Capture the cell that displays the provided text and extract its [X, Y] central coordinate. 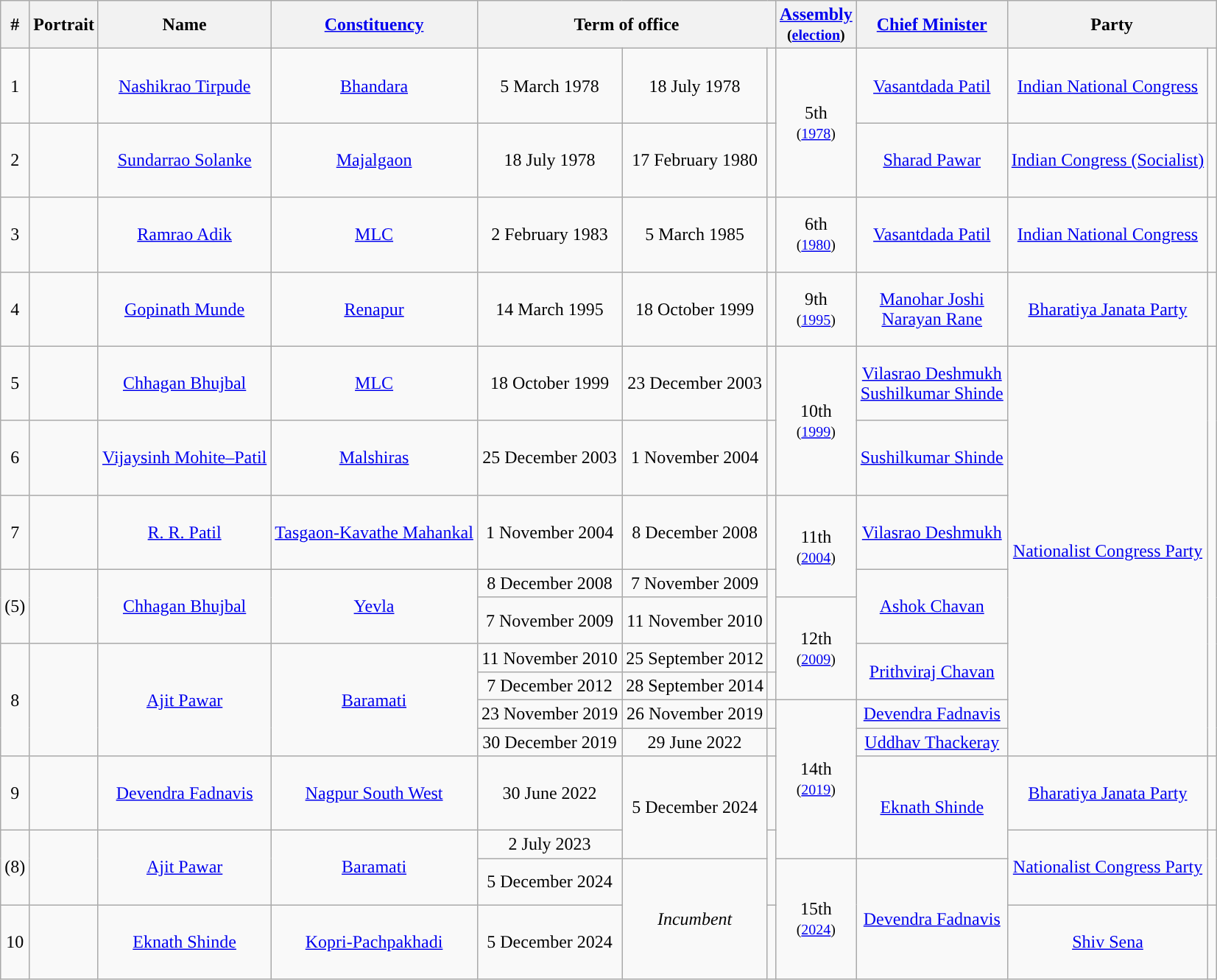
Indian Congress (Socialist) [1107, 161]
Yevla [374, 607]
(8) [15, 867]
30 December 2019 [549, 741]
1 [15, 85]
23 December 2003 [695, 383]
Incumbent [695, 919]
29 June 2022 [695, 741]
7 [15, 532]
9th(1995) [816, 309]
2 February 1983 [549, 234]
Kopri-Pachpakhadi [374, 942]
17 February 1980 [695, 161]
Renapur [374, 309]
23 November 2019 [549, 713]
(5) [15, 607]
# [15, 25]
2 July 2023 [549, 845]
Sushilkumar Shinde [932, 458]
25 December 2003 [549, 458]
9 [15, 794]
Portrait [64, 25]
14th(2019) [816, 779]
Ashok Chavan [932, 607]
Majalgaon [374, 161]
Sharad Pawar [932, 161]
Uddhav Thackeray [932, 741]
Vilasrao DeshmukhSushilkumar Shinde [932, 383]
10th(1999) [816, 420]
Tasgaon-Kavathe Mahankal [374, 532]
4 [15, 309]
5 March 1985 [695, 234]
Bhandara [374, 85]
Prithviraj Chavan [932, 671]
5 March 1978 [549, 85]
3 [15, 234]
Name [184, 25]
6th(1980) [816, 234]
Nagpur South West [374, 794]
5th(1978) [816, 123]
14 March 1995 [549, 309]
Vijaysinh Mohite–Patil [184, 458]
Chief Minister [932, 25]
Malshiras [374, 458]
Manohar JoshiNarayan Rane [932, 309]
11th(2004) [816, 546]
28 September 2014 [695, 685]
30 June 2022 [549, 794]
10 [15, 942]
Constituency [374, 25]
Ramrao Adik [184, 234]
Sundarrao Solanke [184, 161]
5 [15, 383]
7 December 2012 [549, 685]
8 [15, 699]
Party [1112, 25]
Shiv Sena [1107, 942]
Term of office [626, 25]
2 [15, 161]
12th(2009) [816, 648]
26 November 2019 [695, 713]
R. R. Patil [184, 532]
Nashikrao Tirpude [184, 85]
Assembly(election) [816, 25]
6 [15, 458]
Vilasrao Deshmukh [932, 532]
Gopinath Munde [184, 309]
15th(2024) [816, 919]
25 September 2012 [695, 658]
